Detect which cell encompasses the target text, then output its (X, Y) center coordinate. 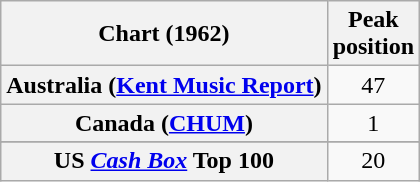
20 (373, 161)
1 (373, 123)
Australia (Kent Music Report) (164, 85)
Peakposition (373, 34)
Canada (CHUM) (164, 123)
47 (373, 85)
US Cash Box Top 100 (164, 161)
Chart (1962) (164, 34)
